For the text-containing cell, return its midpoint in (x, y) coordinate format. 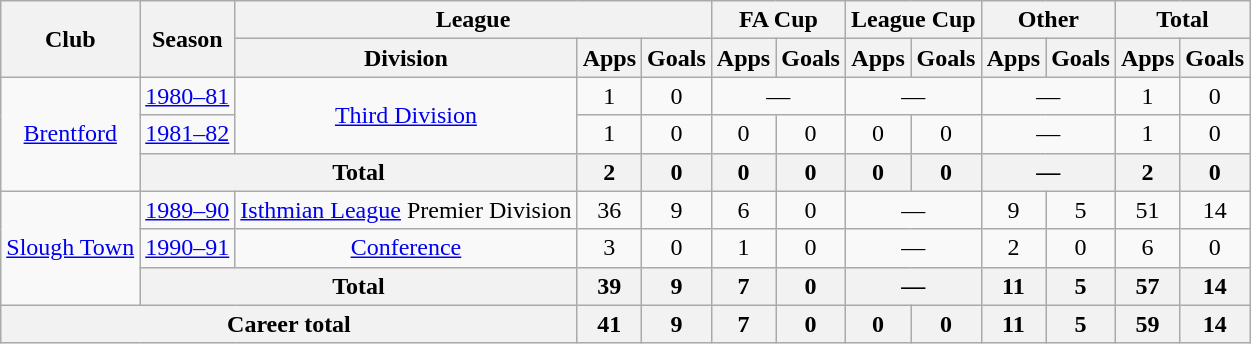
Brentford (70, 134)
57 (1147, 286)
1989–90 (188, 210)
Career total (289, 324)
51 (1147, 210)
3 (609, 248)
Isthmian League Premier Division (406, 210)
Division (406, 58)
Club (70, 39)
36 (609, 210)
1990–91 (188, 248)
39 (609, 286)
FA Cup (778, 20)
59 (1147, 324)
41 (609, 324)
League Cup (913, 20)
Third Division (406, 115)
Conference (406, 248)
1980–81 (188, 96)
League (474, 20)
1981–82 (188, 134)
Slough Town (70, 248)
Season (188, 39)
Other (1048, 20)
